Return (x, y) of the center of cell containing provided text 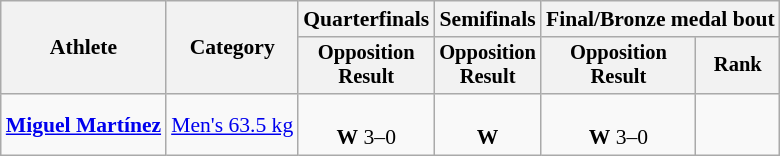
Rank (738, 66)
Category (232, 48)
W (488, 124)
Miguel Martínez (84, 124)
Semifinals (488, 19)
Quarterfinals (366, 19)
Men's 63.5 kg (232, 124)
Athlete (84, 48)
Final/Bronze medal bout (660, 19)
